Output the (X, Y) coordinate of the center of the cell containing the given text.  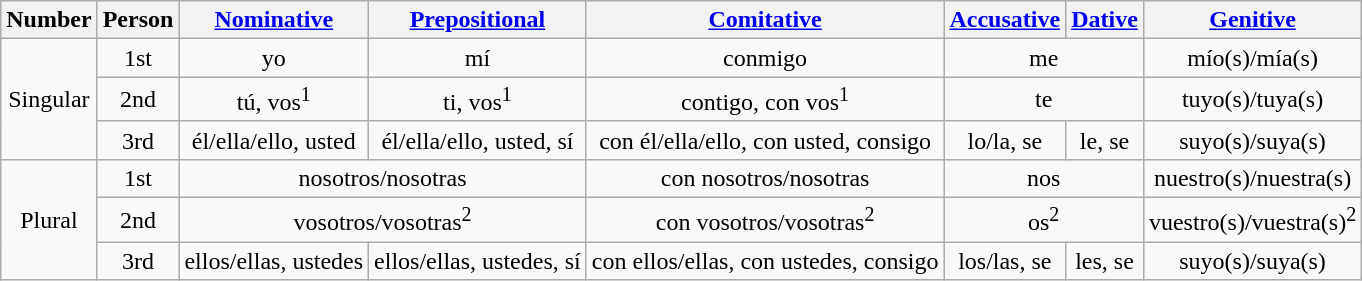
ellos/ellas, ustedes, sí (478, 261)
con ellos/ellas, con ustedes, consigo (765, 261)
él/ella/ello, usted, sí (478, 140)
ti, vos1 (478, 100)
lo/la, se (1005, 140)
Plural (49, 220)
los/las, se (1005, 261)
Comitative (765, 20)
contigo, con vos1 (765, 100)
conmigo (765, 58)
le, se (1105, 140)
con él/ella/ello, con usted, consigo (765, 140)
tuyo(s)/tuya(s) (1252, 100)
Person (138, 20)
con vosotros/vosotras2 (765, 220)
mí (478, 58)
tú, vos1 (274, 100)
te (1044, 100)
con nosotros/nosotras (765, 178)
Accusative (1005, 20)
nosotros/nosotras (382, 178)
vosotros/vosotras2 (382, 220)
Nominative (274, 20)
nuestro(s)/nuestra(s) (1252, 178)
Singular (49, 100)
os2 (1044, 220)
vuestro(s)/vuestra(s)2 (1252, 220)
Genitive (1252, 20)
Dative (1105, 20)
me (1044, 58)
Number (49, 20)
mío(s)/mía(s) (1252, 58)
Prepositional (478, 20)
nos (1044, 178)
yo (274, 58)
ellos/ellas, ustedes (274, 261)
él/ella/ello, usted (274, 140)
les, se (1105, 261)
